Find where the given text appears and provide that cell's center as (x, y) coordinate. 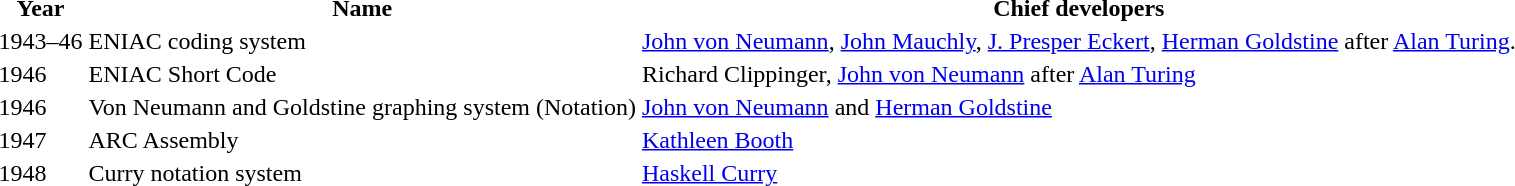
ENIAC coding system (362, 41)
ARC Assembly (362, 140)
Von Neumann and Goldstine graphing system (Notation) (362, 107)
ENIAC Short Code (362, 74)
